Find where the given text appears and provide that cell's center as [X, Y] coordinate. 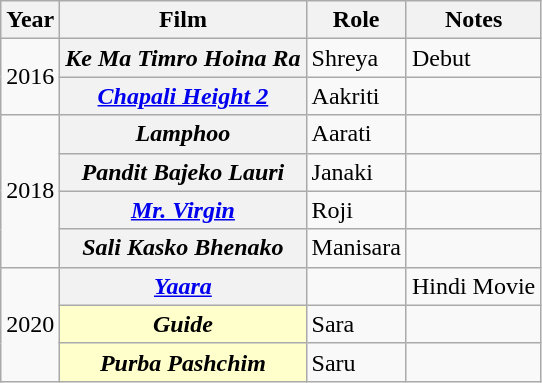
Saru [356, 362]
Aakriti [356, 96]
Guide [183, 324]
Chapali Height 2 [183, 96]
Mr. Virgin [183, 210]
Film [183, 20]
Lamphoo [183, 134]
Roji [356, 210]
2016 [30, 77]
Ke Ma Timro Hoina Ra [183, 58]
Notes [473, 20]
Manisara [356, 248]
2018 [30, 191]
Sara [356, 324]
Yaara [183, 286]
Year [30, 20]
Role [356, 20]
Hindi Movie [473, 286]
Shreya [356, 58]
Aarati [356, 134]
Pandit Bajeko Lauri [183, 172]
Purba Pashchim [183, 362]
2020 [30, 324]
Janaki [356, 172]
Debut [473, 58]
Sali Kasko Bhenako [183, 248]
